Output the [x, y] coordinate of the center of the cell containing the given text.  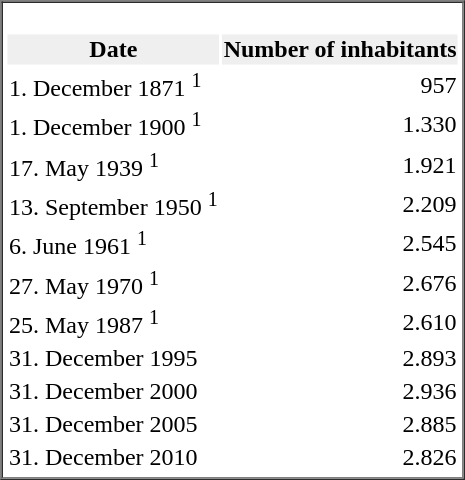
1.921 [340, 164]
2.610 [340, 322]
2.676 [340, 283]
2.209 [340, 204]
31. December 2010 [114, 458]
27. May 1970 1 [114, 283]
Number of inhabitants [340, 49]
1.330 [340, 125]
2.893 [340, 359]
2.885 [340, 425]
6. June 1961 1 [114, 243]
25. May 1987 1 [114, 322]
1. December 1871 1 [114, 86]
1. December 1900 1 [114, 125]
Date [114, 49]
2.936 [340, 392]
17. May 1939 1 [114, 164]
13. September 1950 1 [114, 204]
957 [340, 86]
2.545 [340, 243]
31. December 2005 [114, 425]
31. December 2000 [114, 392]
31. December 1995 [114, 359]
2.826 [340, 458]
